Extract the (X, Y) coordinate from the center of the cell holding the provided text.  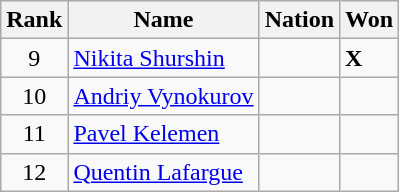
X (370, 58)
11 (34, 134)
Name (164, 20)
10 (34, 96)
9 (34, 58)
Quentin Lafargue (164, 172)
Rank (34, 20)
Andriy Vynokurov (164, 96)
Nation (299, 20)
12 (34, 172)
Nikita Shurshin (164, 58)
Pavel Kelemen (164, 134)
Won (370, 20)
